Return (X, Y) of the center of cell containing provided text 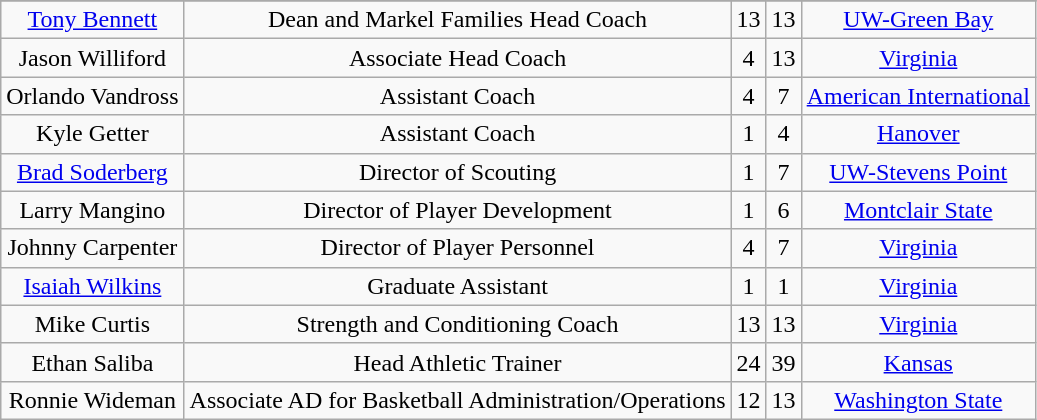
Kansas (918, 362)
Head Athletic Trainer (458, 362)
Tony Bennett (92, 20)
Johnny Carpenter (92, 248)
Orlando Vandross (92, 96)
UW-Green Bay (918, 20)
Jason Williford (92, 58)
Larry Mangino (92, 210)
Ethan Saliba (92, 362)
Kyle Getter (92, 134)
Associate AD for Basketball Administration/Operations (458, 400)
39 (784, 362)
Director of Player Personnel (458, 248)
Montclair State (918, 210)
Ronnie Wideman (92, 400)
Brad Soderberg (92, 172)
24 (748, 362)
Director of Scouting (458, 172)
Hanover (918, 134)
Director of Player Development (458, 210)
Mike Curtis (92, 324)
Washington State (918, 400)
Strength and Conditioning Coach (458, 324)
Associate Head Coach (458, 58)
American International (918, 96)
6 (784, 210)
UW-Stevens Point (918, 172)
Isaiah Wilkins (92, 286)
Dean and Markel Families Head Coach (458, 20)
12 (748, 400)
Graduate Assistant (458, 286)
